Return [X, Y] of the center of cell containing provided text 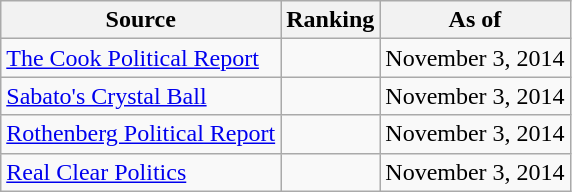
Sabato's Crystal Ball [141, 96]
Rothenberg Political Report [141, 134]
Ranking [330, 20]
The Cook Political Report [141, 58]
Source [141, 20]
Real Clear Politics [141, 172]
As of [475, 20]
